Scan for the cell matching the given text and deliver its [X, Y] coordinate at center. 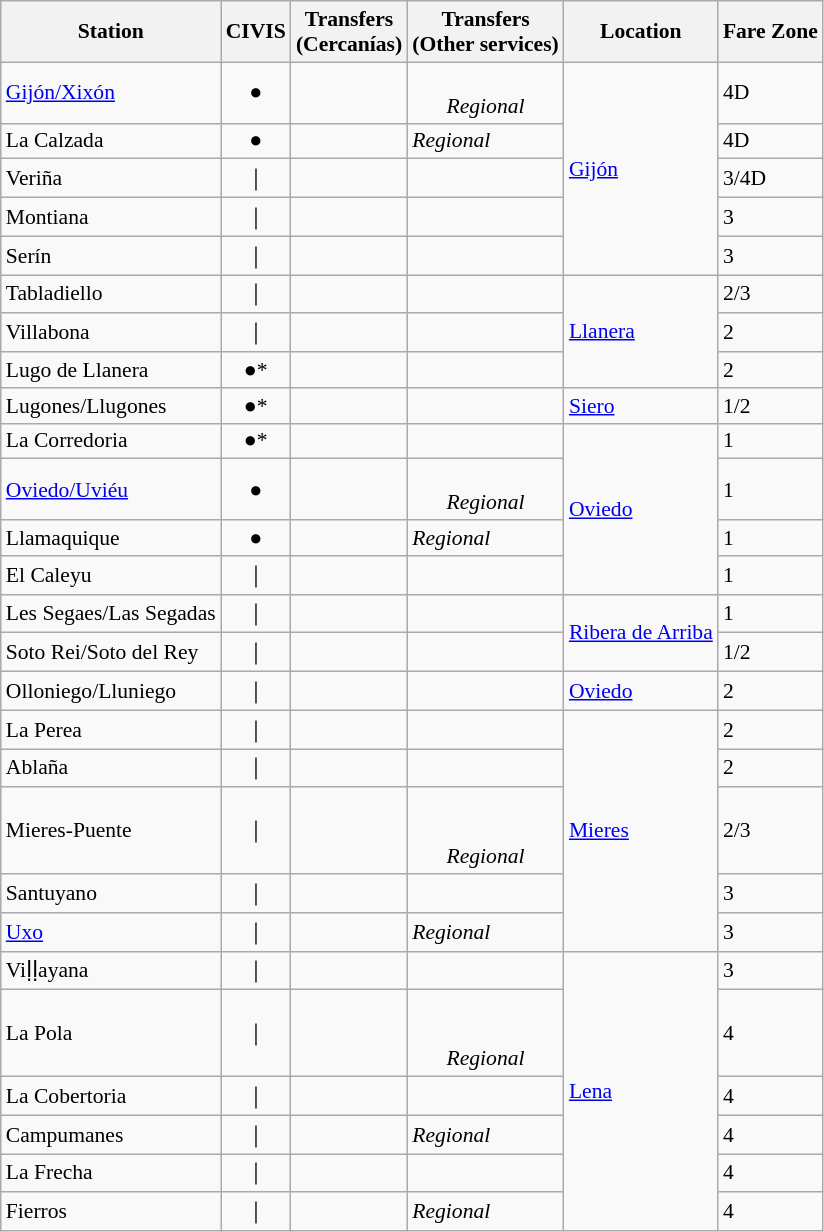
Ribera de Arriba [641, 632]
Llanera [641, 332]
Mieres-Puente [111, 832]
Les Segaes/Las Segadas [111, 614]
Siero [641, 406]
Villabona [111, 334]
Montiana [111, 218]
Gijón [641, 168]
La Corredoria [111, 441]
Mieres [641, 830]
Olloniego/Lluniego [111, 692]
Veriña [111, 178]
Lena [641, 1091]
La Calzada [111, 141]
La Perea [111, 730]
Gijón/Xixón [111, 92]
Transfers(Other services) [486, 32]
Lugones/Llugones [111, 406]
Serín [111, 256]
Location [641, 32]
Campumanes [111, 1134]
Lugo de Llanera [111, 370]
Soto Rei/Soto del Rey [111, 652]
Transfers(Cercanías) [349, 32]
Ablaña [111, 768]
La Frecha [111, 1174]
Oviedo/Uviéu [111, 490]
El Caleyu [111, 576]
Fare Zone [770, 32]
Fierros [111, 1212]
Tabladiello [111, 294]
Station [111, 32]
La Pola [111, 1034]
Uxo [111, 932]
La Cobertoria [111, 1096]
3/4D [770, 178]
Santuyano [111, 894]
CIVIS [256, 32]
Viḷḷayana [111, 970]
Llamaquique [111, 538]
